Provide the (X, Y) coordinate of the cell's center where the given text is located.  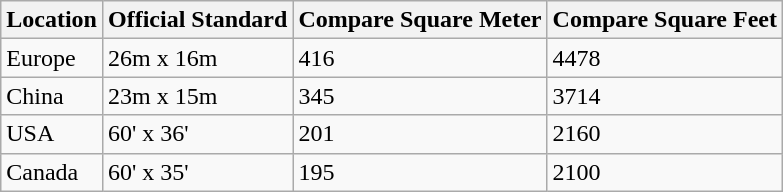
60' x 35' (197, 172)
201 (420, 134)
USA (52, 134)
2160 (664, 134)
23m x 15m (197, 96)
Europe (52, 58)
195 (420, 172)
60' x 36' (197, 134)
2100 (664, 172)
Official Standard (197, 20)
4478 (664, 58)
345 (420, 96)
3714 (664, 96)
China (52, 96)
Compare Square Meter (420, 20)
26m x 16m (197, 58)
Location (52, 20)
416 (420, 58)
Canada (52, 172)
Compare Square Feet (664, 20)
